Pinpoint the cell where the given text exists, returning its (X, Y) midpoint coordinate. 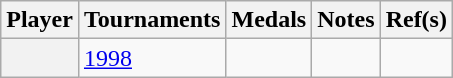
1998 (152, 58)
Tournaments (152, 20)
Notes (346, 20)
Medals (269, 20)
Ref(s) (416, 20)
Player (40, 20)
